Scan for the cell matching the given text and deliver its (x, y) coordinate at center. 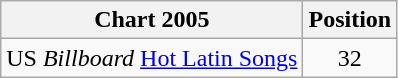
32 (350, 58)
Position (350, 20)
US Billboard Hot Latin Songs (152, 58)
Chart 2005 (152, 20)
